Identify which cell holds the provided text, then report its [X, Y] central coordinate. 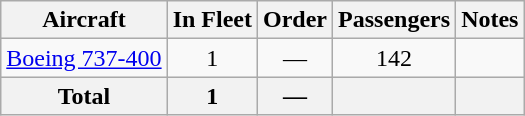
In Fleet [212, 20]
Order [296, 20]
142 [394, 58]
Passengers [394, 20]
Aircraft [84, 20]
Notes [490, 20]
Boeing 737-400 [84, 58]
Total [84, 96]
